For the text-containing cell, return its midpoint in [X, Y] coordinate format. 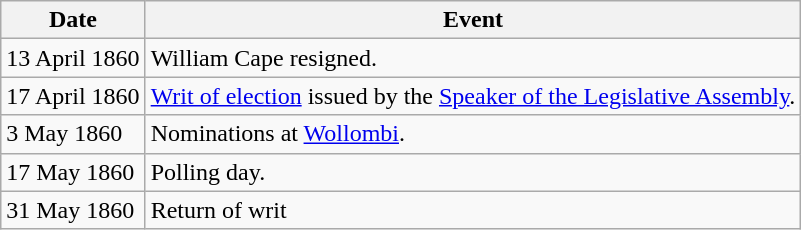
31 May 1860 [73, 210]
Event [473, 20]
Date [73, 20]
Return of writ [473, 210]
17 April 1860 [73, 96]
Polling day. [473, 172]
3 May 1860 [73, 134]
William Cape resigned. [473, 58]
Writ of election issued by the Speaker of the Legislative Assembly. [473, 96]
Nominations at Wollombi. [473, 134]
17 May 1860 [73, 172]
13 April 1860 [73, 58]
